Return (X, Y) of the center of cell containing provided text 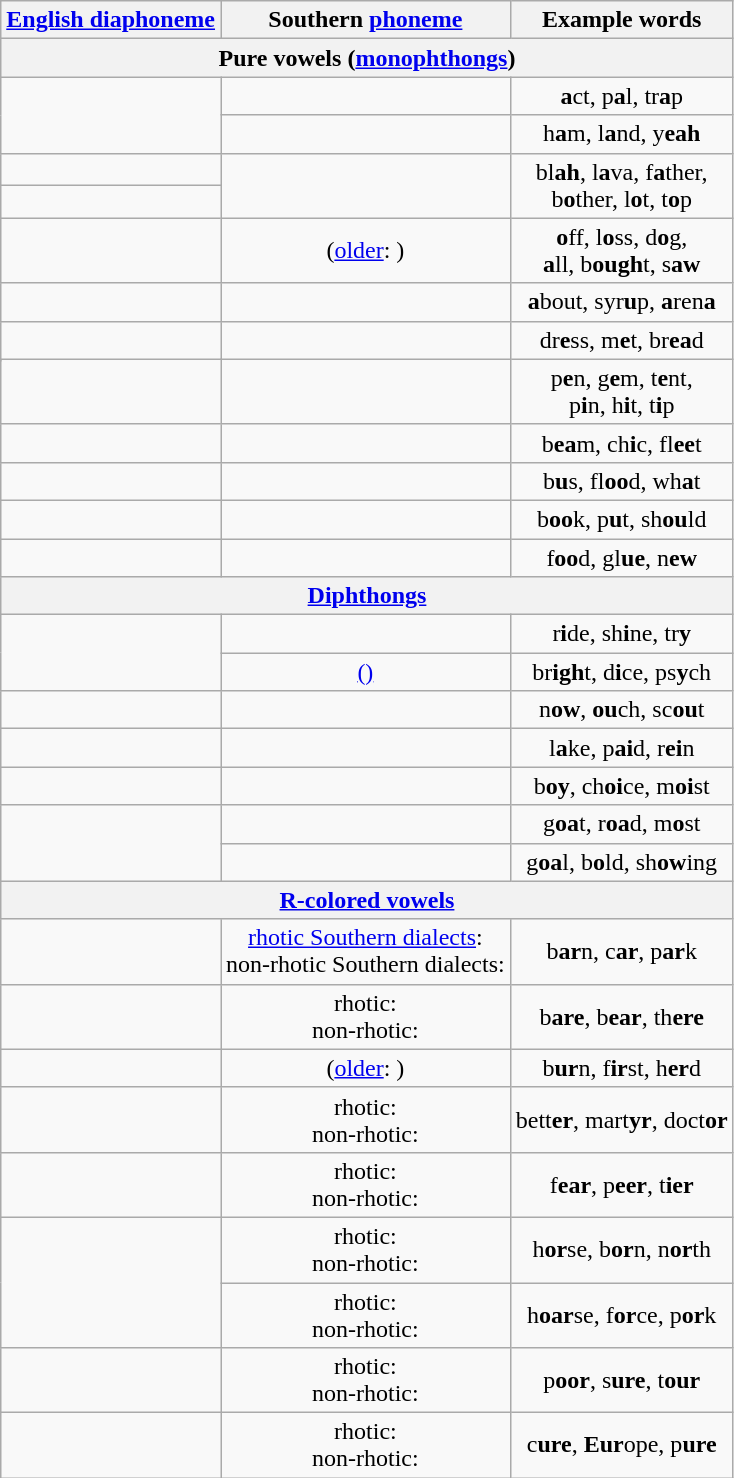
pen, gem, tent,pin, hit, tip (622, 392)
Example words (622, 20)
fear, peer, tier (622, 1184)
now, ouch, scout (622, 710)
about, syrup, arena (622, 302)
bare, bear, there (622, 1016)
English diaphoneme (111, 20)
() (366, 672)
goat, road, most (622, 824)
R-colored vowels (367, 900)
dress, met, bread (622, 340)
horse, born, north (622, 1250)
book, put, should (622, 519)
beam, chic, fleet (622, 443)
lake, paid, rein (622, 748)
Diphthongs (367, 596)
poor, sure, tour (622, 1380)
better, martyr, doctor (622, 1120)
burn, first, herd (622, 1068)
boy, choice, moist (622, 786)
act, pal, trap (622, 96)
bright, dice, psych (622, 672)
ham, land, yeah (622, 134)
ride, shine, try (622, 634)
bus, flood, what (622, 481)
cure, Europe, pure (622, 1446)
goal, bold, showing (622, 862)
food, glue, new (622, 557)
off, loss, dog,all, bought, saw (622, 250)
Pure vowels (monophthongs) (367, 58)
hoarse, force, pork (622, 1314)
Southern phoneme (366, 20)
blah, lava, father, bother, lot, top (622, 186)
rhotic Southern dialects: non-rhotic Southern dialects: (366, 952)
barn, car, park (622, 952)
